Capture the cell that displays the provided text and extract its (X, Y) central coordinate. 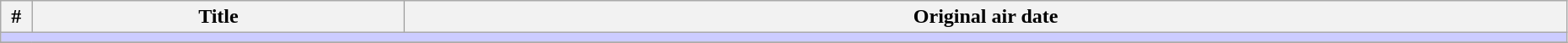
Original air date (985, 17)
# (17, 17)
Title (218, 17)
